Output the (x, y) coordinate of the center of the cell containing the given text.  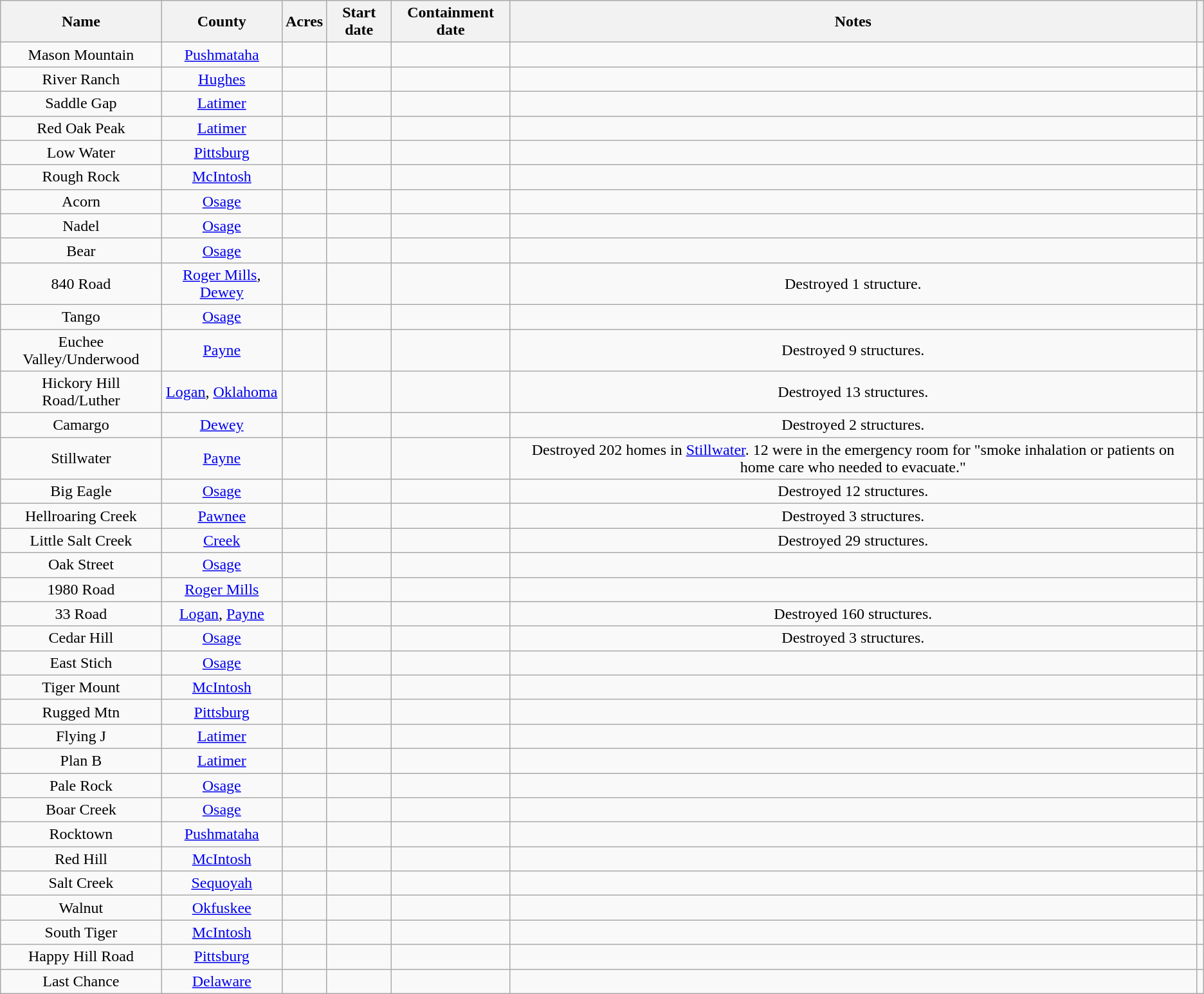
Dewey (221, 425)
Hickory Hill Road/Luther (81, 392)
Pale Rock (81, 786)
Camargo (81, 425)
South Tiger (81, 932)
Roger Mills, Dewey (221, 283)
Nadel (81, 226)
Okfuskee (221, 908)
Saddle Gap (81, 104)
Flying J (81, 736)
Destroyed 12 structures. (853, 492)
Boar Creek (81, 810)
Bear (81, 250)
Euchee Valley/Underwood (81, 350)
Sequoyah (221, 883)
Mason Mountain (81, 55)
Acres (304, 22)
Plan B (81, 760)
Salt Creek (81, 883)
Red Oak Peak (81, 128)
Start date (359, 22)
Rocktown (81, 834)
33 Road (81, 614)
Hellroaring Creek (81, 516)
Tango (81, 317)
Roger Mills (221, 589)
Walnut (81, 908)
Logan, Oklahoma (221, 392)
Name (81, 22)
Big Eagle (81, 492)
Oak Street (81, 565)
1980 Road (81, 589)
Delaware (221, 981)
Acorn (81, 201)
Destroyed 13 structures. (853, 392)
Destroyed 9 structures. (853, 350)
Tiger Mount (81, 687)
Pawnee (221, 516)
River Ranch (81, 79)
Rough Rock (81, 177)
Last Chance (81, 981)
Cedar Hill (81, 638)
Destroyed 160 structures. (853, 614)
Destroyed 2 structures. (853, 425)
Destroyed 29 structures. (853, 540)
Destroyed 1 structure. (853, 283)
Rugged Mtn (81, 712)
East Stich (81, 663)
Little Salt Creek (81, 540)
Creek (221, 540)
Happy Hill Road (81, 957)
Notes (853, 22)
Logan, Payne (221, 614)
Destroyed 202 homes in Stillwater. 12 were in the emergency room for "smoke inhalation or patients on home care who needed to evacuate." (853, 458)
County (221, 22)
Low Water (81, 152)
Containment date (451, 22)
Hughes (221, 79)
Red Hill (81, 859)
Stillwater (81, 458)
840 Road (81, 283)
